Pinpoint the cell where the given text exists, returning its (x, y) midpoint coordinate. 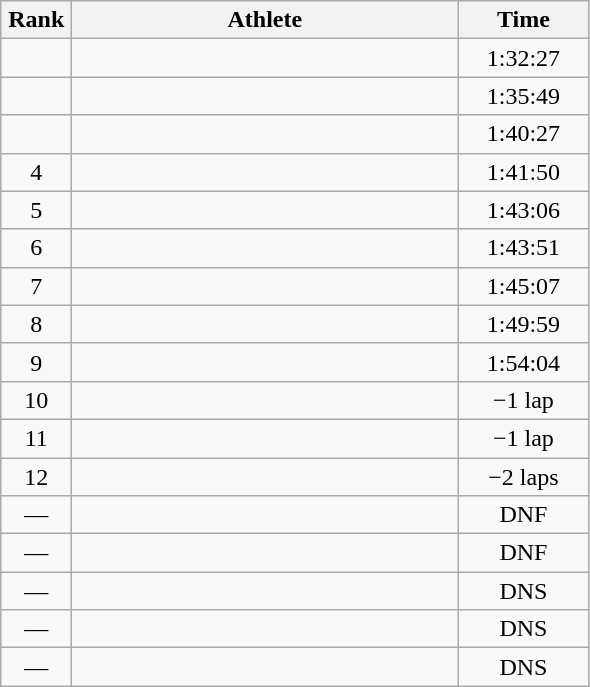
8 (36, 324)
1:45:07 (524, 286)
1:32:27 (524, 58)
−2 laps (524, 477)
1:43:51 (524, 248)
4 (36, 172)
5 (36, 210)
11 (36, 438)
1:54:04 (524, 362)
10 (36, 400)
1:40:27 (524, 134)
Athlete (265, 20)
1:35:49 (524, 96)
1:49:59 (524, 324)
9 (36, 362)
Rank (36, 20)
7 (36, 286)
12 (36, 477)
Time (524, 20)
1:43:06 (524, 210)
6 (36, 248)
1:41:50 (524, 172)
